Pinpoint the cell where the given text exists, returning its [x, y] midpoint coordinate. 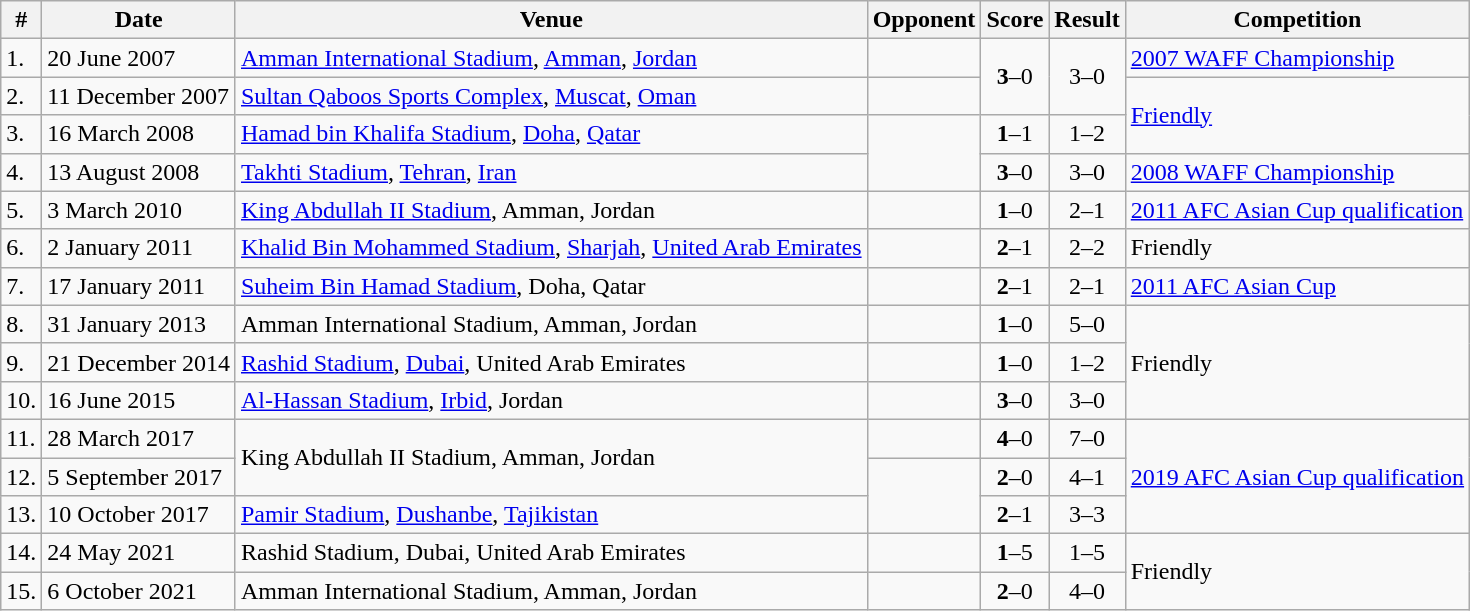
4–1 [1087, 477]
2 January 2011 [139, 248]
28 March 2017 [139, 438]
14. [22, 553]
3 March 2010 [139, 210]
Venue [551, 20]
8. [22, 324]
16 June 2015 [139, 400]
31 January 2013 [139, 324]
2011 AFC Asian Cup qualification [1297, 210]
# [22, 20]
11. [22, 438]
16 March 2008 [139, 134]
Score [1015, 20]
1. [22, 58]
Suheim Bin Hamad Stadium, Doha, Qatar [551, 286]
Pamir Stadium, Dushanbe, Tajikistan [551, 515]
9. [22, 362]
Competition [1297, 20]
1–1 [1015, 134]
Sultan Qaboos Sports Complex, Muscat, Oman [551, 96]
Result [1087, 20]
5 September 2017 [139, 477]
2019 AFC Asian Cup qualification [1297, 476]
3. [22, 134]
10. [22, 400]
5. [22, 210]
7–0 [1087, 438]
4. [22, 172]
3–3 [1087, 515]
Date [139, 20]
6 October 2021 [139, 591]
Khalid Bin Mohammed Stadium, Sharjah, United Arab Emirates [551, 248]
2011 AFC Asian Cup [1297, 286]
12. [22, 477]
6. [22, 248]
11 December 2007 [139, 96]
Hamad bin Khalifa Stadium, Doha, Qatar [551, 134]
2–2 [1087, 248]
2. [22, 96]
2007 WAFF Championship [1297, 58]
15. [22, 591]
21 December 2014 [139, 362]
17 January 2011 [139, 286]
10 October 2017 [139, 515]
13. [22, 515]
13 August 2008 [139, 172]
7. [22, 286]
Takhti Stadium, Tehran, Iran [551, 172]
20 June 2007 [139, 58]
24 May 2021 [139, 553]
Al-Hassan Stadium, Irbid, Jordan [551, 400]
2008 WAFF Championship [1297, 172]
5–0 [1087, 324]
Opponent [924, 20]
